Search for the cell housing the specified text and yield its [X, Y] center coordinate. 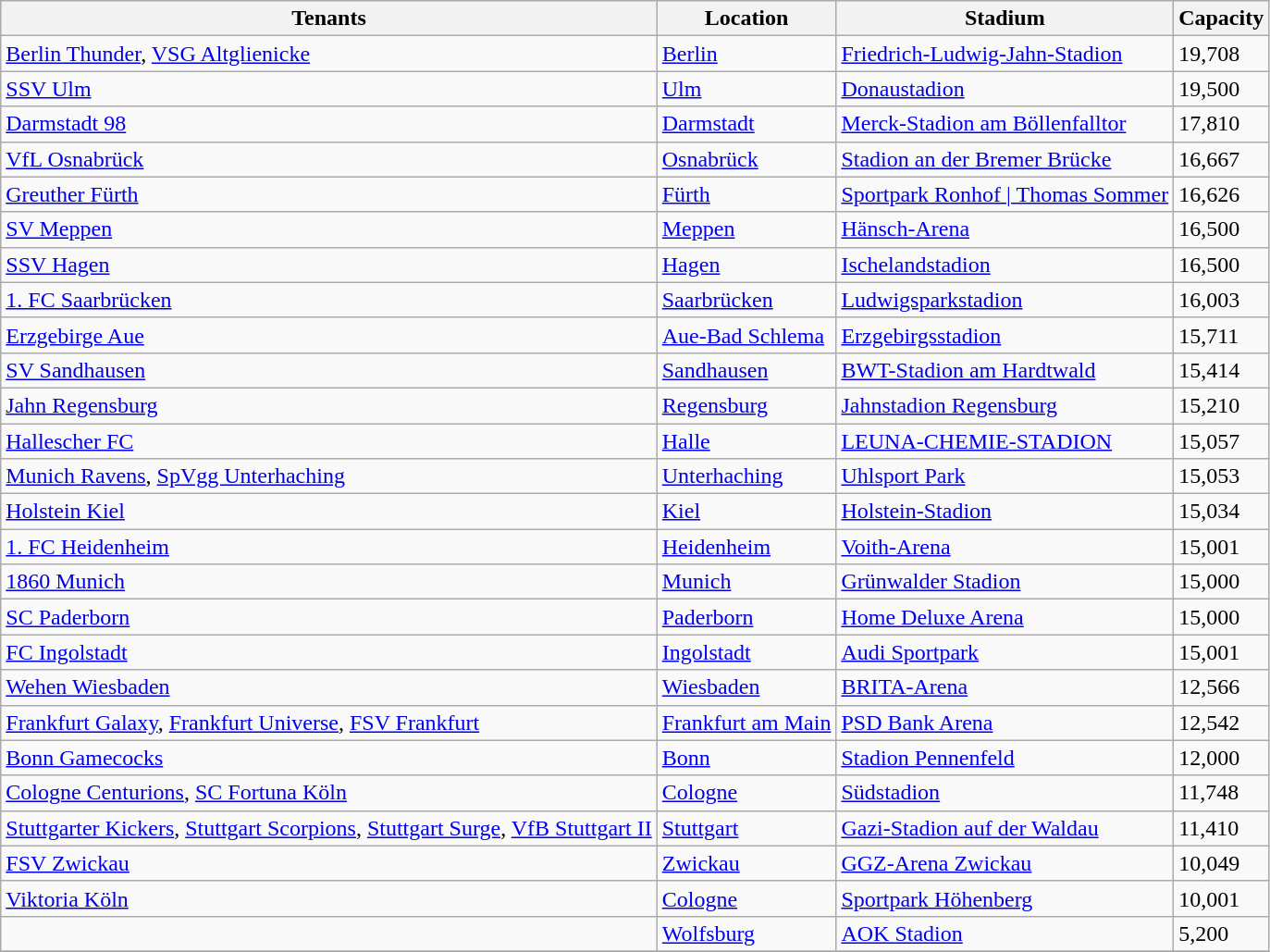
Erzgebirgsstadion [1005, 335]
Saarbrücken [746, 300]
15,210 [1221, 405]
12,000 [1221, 758]
Stadion Pennenfeld [1005, 758]
Grünwalder Stadion [1005, 582]
Sandhausen [746, 370]
Hallescher FC [329, 441]
12,542 [1221, 723]
GGZ-Arena Zwickau [1005, 863]
Kiel [746, 512]
Audi Sportpark [1005, 652]
Home Deluxe Arena [1005, 617]
Gazi-Stadion auf der Waldau [1005, 828]
Berlin [746, 54]
Stadium [1005, 19]
Fürth [746, 194]
Regensburg [746, 405]
SSV Ulm [329, 89]
Munich [746, 582]
16,003 [1221, 300]
1. FC Heidenheim [329, 547]
Ulm [746, 89]
Viktoria Köln [329, 898]
10,001 [1221, 898]
Tenants [329, 19]
Ingolstadt [746, 652]
Ischelandstadion [1005, 265]
Unterhaching [746, 476]
15,711 [1221, 335]
Uhlsport Park [1005, 476]
Greuther Fürth [329, 194]
Capacity [1221, 19]
FC Ingolstadt [329, 652]
Darmstadt 98 [329, 124]
Voith-Arena [1005, 547]
Darmstadt [746, 124]
Munich Ravens, SpVgg Unterhaching [329, 476]
Stuttgart [746, 828]
15,053 [1221, 476]
1860 Munich [329, 582]
Wehen Wiesbaden [329, 687]
FSV Zwickau [329, 863]
Frankfurt Galaxy, Frankfurt Universe, FSV Frankfurt [329, 723]
Hagen [746, 265]
Holstein Kiel [329, 512]
16,667 [1221, 159]
19,708 [1221, 54]
SV Sandhausen [329, 370]
Berlin Thunder, VSG Altglienicke [329, 54]
16,626 [1221, 194]
BWT-Stadion am Hardtwald [1005, 370]
Bonn Gamecocks [329, 758]
Halle [746, 441]
Donaustadion [1005, 89]
Erzgebirge Aue [329, 335]
15,414 [1221, 370]
SV Meppen [329, 229]
Friedrich-Ludwig-Jahn-Stadion [1005, 54]
SSV Hagen [329, 265]
12,566 [1221, 687]
BRITA-Arena [1005, 687]
Südstadion [1005, 793]
Jahn Regensburg [329, 405]
Sportpark Höhenberg [1005, 898]
1. FC Saarbrücken [329, 300]
Ludwigsparkstadion [1005, 300]
11,748 [1221, 793]
Paderborn [746, 617]
Frankfurt am Main [746, 723]
VfL Osnabrück [329, 159]
Meppen [746, 229]
Stuttgarter Kickers, Stuttgart Scorpions, Stuttgart Surge, VfB Stuttgart II [329, 828]
PSD Bank Arena [1005, 723]
Merck-Stadion am Böllenfalltor [1005, 124]
Wiesbaden [746, 687]
19,500 [1221, 89]
Bonn [746, 758]
Osnabrück [746, 159]
Location [746, 19]
10,049 [1221, 863]
Wolfsburg [746, 933]
11,410 [1221, 828]
Jahnstadion Regensburg [1005, 405]
Sportpark Ronhof | Thomas Sommer [1005, 194]
Zwickau [746, 863]
LEUNA-CHEMIE-STADION [1005, 441]
Stadion an der Bremer Brücke [1005, 159]
Heidenheim [746, 547]
Hänsch-Arena [1005, 229]
Aue-Bad Schlema [746, 335]
5,200 [1221, 933]
15,034 [1221, 512]
Holstein-Stadion [1005, 512]
15,057 [1221, 441]
17,810 [1221, 124]
Cologne Centurions, SC Fortuna Köln [329, 793]
SC Paderborn [329, 617]
AOK Stadion [1005, 933]
